Detect which cell encompasses the target text, then output its [x, y] center coordinate. 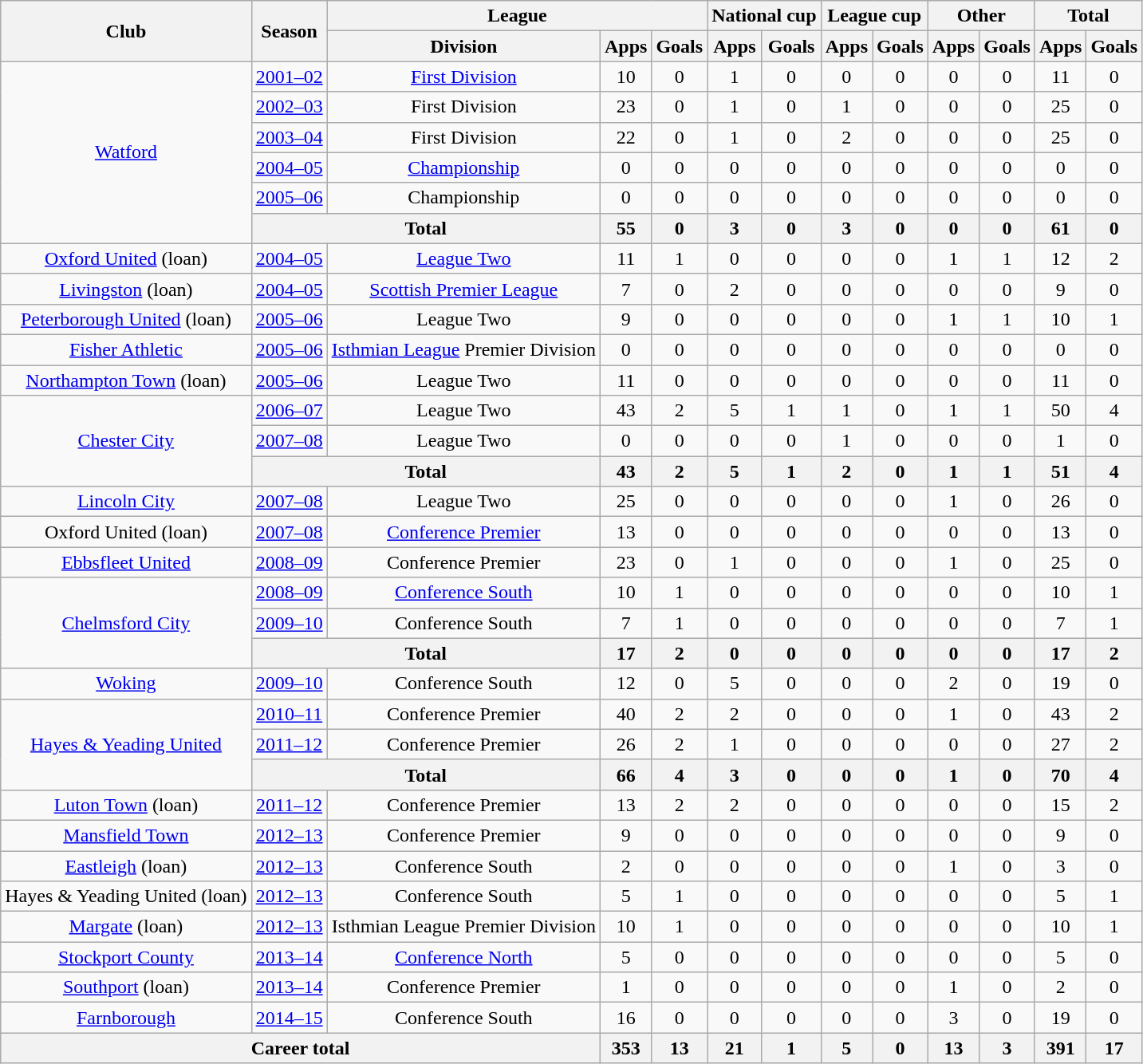
391 [1060, 1048]
2001–02 [289, 77]
Chelmsford City [126, 623]
Southport (loan) [126, 987]
Northampton Town (loan) [126, 380]
Season [289, 31]
Woking [126, 684]
27 [1060, 744]
National cup [764, 16]
Career total [301, 1048]
353 [625, 1048]
Hayes & Yeading United (loan) [126, 897]
66 [625, 774]
Eastleigh (loan) [126, 865]
Mansfield Town [126, 835]
Farnborough [126, 1018]
2002–03 [289, 107]
2003–04 [289, 137]
Hayes & Yeading United [126, 744]
Livingston (loan) [126, 289]
50 [1060, 411]
2010–11 [289, 714]
Watford [126, 152]
Chester City [126, 441]
Ebbsfleet United [126, 562]
16 [625, 1018]
Club [126, 31]
55 [625, 228]
Luton Town (loan) [126, 805]
51 [1060, 471]
Stockport County [126, 957]
21 [735, 1048]
22 [625, 137]
Margate (loan) [126, 927]
40 [625, 714]
Conference North [463, 957]
Fisher Athletic [126, 349]
League cup [874, 16]
70 [1060, 774]
League [517, 16]
Lincoln City [126, 502]
61 [1060, 228]
2006–07 [289, 411]
2014–15 [289, 1018]
Division [463, 46]
15 [1060, 805]
Peterborough United (loan) [126, 319]
Scottish Premier League [463, 289]
Other [981, 16]
